From the cell containing the given text, extract its center point as (x, y) coordinate. 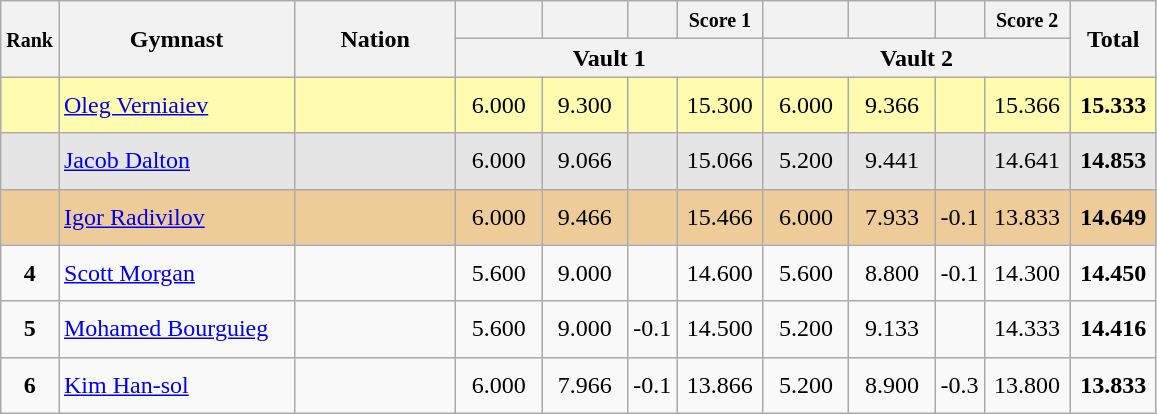
Oleg Verniaiev (176, 105)
9.066 (585, 161)
9.133 (892, 329)
9.366 (892, 105)
13.866 (720, 385)
8.900 (892, 385)
Kim Han-sol (176, 385)
Score 1 (720, 20)
14.333 (1027, 329)
9.300 (585, 105)
Nation (376, 39)
4 (30, 273)
14.600 (720, 273)
13.800 (1027, 385)
6 (30, 385)
15.466 (720, 217)
14.649 (1113, 217)
7.933 (892, 217)
Jacob Dalton (176, 161)
Scott Morgan (176, 273)
15.300 (720, 105)
9.441 (892, 161)
8.800 (892, 273)
14.450 (1113, 273)
Vault 1 (610, 58)
Score 2 (1027, 20)
14.416 (1113, 329)
5 (30, 329)
7.966 (585, 385)
Gymnast (176, 39)
15.066 (720, 161)
15.333 (1113, 105)
Total (1113, 39)
14.300 (1027, 273)
Vault 2 (916, 58)
-0.3 (960, 385)
14.853 (1113, 161)
14.500 (720, 329)
15.366 (1027, 105)
14.641 (1027, 161)
Rank (30, 39)
Igor Radivilov (176, 217)
9.466 (585, 217)
Mohamed Bourguieg (176, 329)
